Capture the cell that displays the provided text and extract its (x, y) central coordinate. 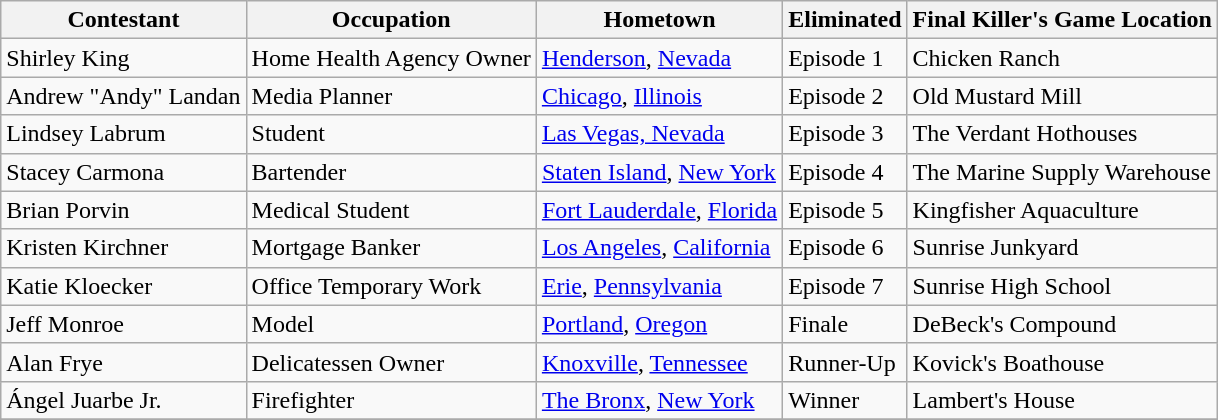
Las Vegas, Nevada (659, 134)
Lambert's House (1062, 400)
The Bronx, New York (659, 400)
Chicago, Illinois (659, 96)
Jeff Monroe (124, 324)
Eliminated (845, 20)
Sunrise Junkyard (1062, 248)
Episode 6 (845, 248)
Media Planner (391, 96)
Episode 5 (845, 210)
Kingfisher Aquaculture (1062, 210)
DeBeck's Compound (1062, 324)
Staten Island, New York (659, 172)
Shirley King (124, 58)
Portland, Oregon (659, 324)
Episode 7 (845, 286)
Kovick's Boathouse (1062, 362)
Erie, Pennsylvania (659, 286)
Katie Kloecker (124, 286)
Fort Lauderdale, Florida (659, 210)
Medical Student (391, 210)
Sunrise High School (1062, 286)
Ángel Juarbe Jr. (124, 400)
Student (391, 134)
Brian Porvin (124, 210)
Episode 2 (845, 96)
Episode 1 (845, 58)
The Marine Supply Warehouse (1062, 172)
Knoxville, Tennessee (659, 362)
Episode 4 (845, 172)
Runner-Up (845, 362)
Final Killer's Game Location (1062, 20)
Firefighter (391, 400)
Finale (845, 324)
Stacey Carmona (124, 172)
Episode 3 (845, 134)
Old Mustard Mill (1062, 96)
Los Angeles, California (659, 248)
Henderson, Nevada (659, 58)
Chicken Ranch (1062, 58)
Lindsey Labrum (124, 134)
Home Health Agency Owner (391, 58)
Hometown (659, 20)
The Verdant Hothouses (1062, 134)
Delicatessen Owner (391, 362)
Contestant (124, 20)
Bartender (391, 172)
Model (391, 324)
Andrew "Andy" Landan (124, 96)
Office Temporary Work (391, 286)
Winner (845, 400)
Kristen Kirchner (124, 248)
Mortgage Banker (391, 248)
Alan Frye (124, 362)
Occupation (391, 20)
